Capture the cell that displays the provided text and extract its (x, y) central coordinate. 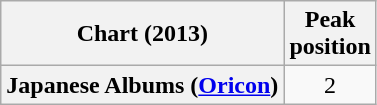
Peakposition (330, 34)
Japanese Albums (Oricon) (142, 85)
Chart (2013) (142, 34)
2 (330, 85)
